Locate the cell with the specified text and output its (X, Y) center coordinate. 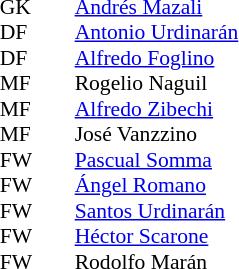
Rogelio Naguil (157, 83)
Ángel Romano (157, 185)
José Vanzzino (157, 135)
Alfredo Foglino (157, 58)
Antonio Urdinarán (157, 33)
Héctor Scarone (157, 237)
Santos Urdinarán (157, 211)
Pascual Somma (157, 160)
Alfredo Zibechi (157, 109)
